Detect which cell encompasses the target text, then output its [X, Y] center coordinate. 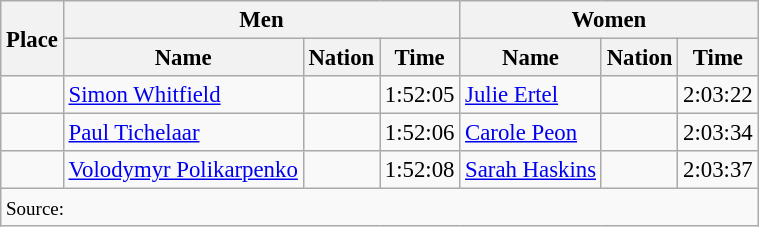
Carole Peon [531, 133]
2:03:37 [718, 170]
1:52:06 [420, 133]
Sarah Haskins [531, 170]
Simon Whitfield [183, 95]
1:52:08 [420, 170]
Place [32, 38]
Source: [380, 208]
1:52:05 [420, 95]
Volodymyr Polikarpenko [183, 170]
Men [262, 20]
Julie Ertel [531, 95]
Women [609, 20]
2:03:34 [718, 133]
Paul Tichelaar [183, 133]
2:03:22 [718, 95]
